Return (x, y) of the center of cell containing provided text 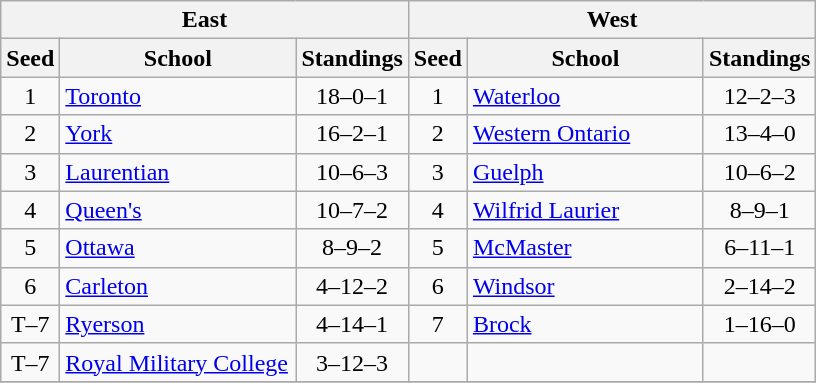
3–12–3 (352, 362)
Queen's (178, 210)
McMaster (585, 248)
18–0–1 (352, 96)
Laurentian (178, 172)
7 (438, 324)
Ryerson (178, 324)
Guelph (585, 172)
Ottawa (178, 248)
Toronto (178, 96)
1–16–0 (759, 324)
4–14–1 (352, 324)
4–12–2 (352, 286)
6–11–1 (759, 248)
West (612, 20)
13–4–0 (759, 134)
8–9–1 (759, 210)
Royal Military College (178, 362)
Wilfrid Laurier (585, 210)
8–9–2 (352, 248)
10–7–2 (352, 210)
Waterloo (585, 96)
Western Ontario (585, 134)
12–2–3 (759, 96)
York (178, 134)
10–6–3 (352, 172)
Windsor (585, 286)
2–14–2 (759, 286)
East (205, 20)
10–6–2 (759, 172)
16–2–1 (352, 134)
Carleton (178, 286)
Brock (585, 324)
